Determine the [x, y] coordinate at the center of the cell enclosing the given text.  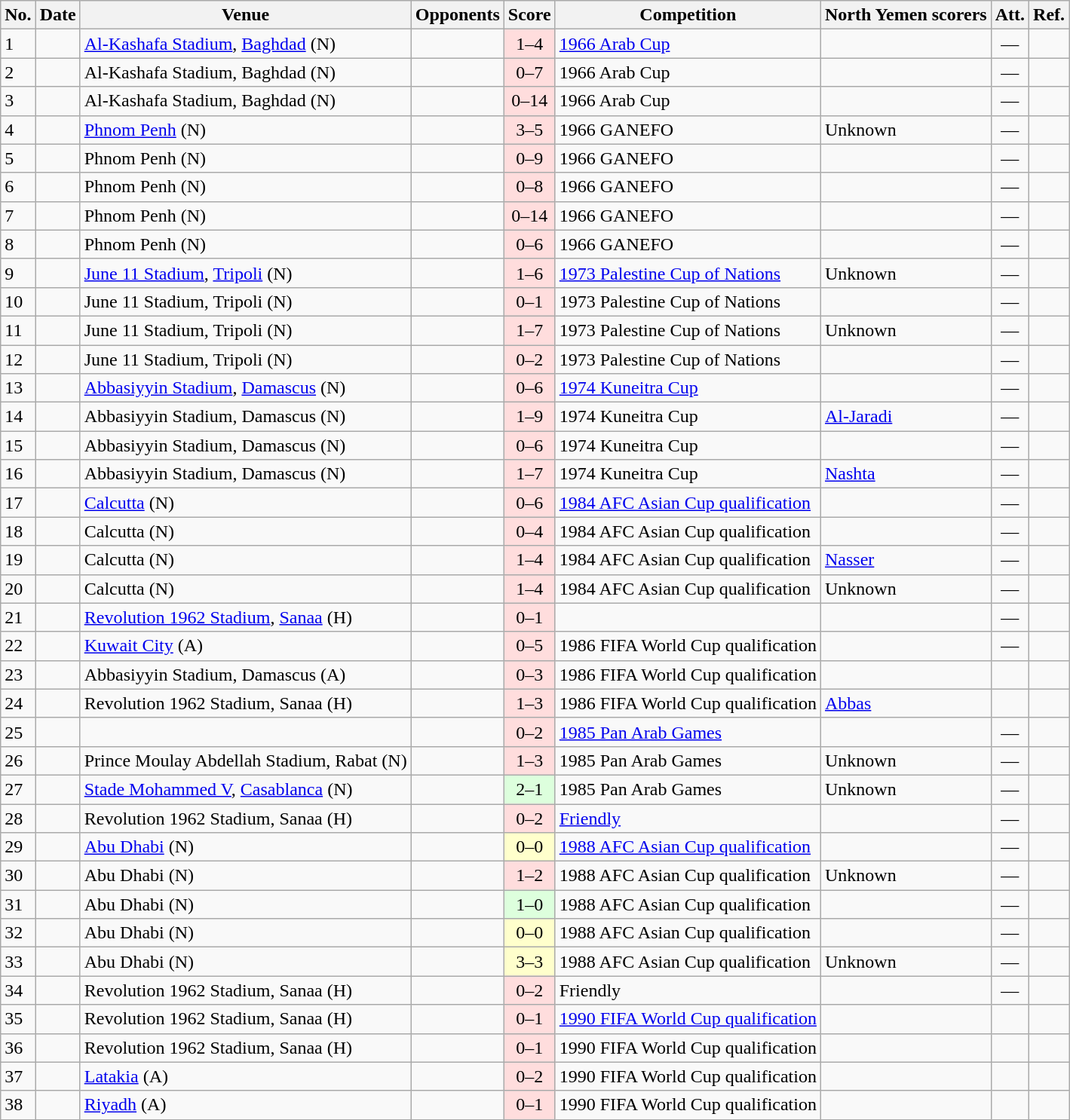
No. [18, 15]
0–3 [529, 675]
32 [18, 933]
Nasser [906, 560]
Stade Mohammed V, Casablanca (N) [246, 789]
23 [18, 675]
Abbasiyyin Stadium, Damascus (A) [246, 675]
Ref. [1050, 15]
10 [18, 301]
0–5 [529, 646]
21 [18, 617]
20 [18, 589]
4 [18, 130]
0–4 [529, 531]
33 [18, 962]
0–7 [529, 72]
Nashta [906, 474]
0–9 [529, 158]
16 [18, 474]
27 [18, 789]
22 [18, 646]
6 [18, 187]
34 [18, 990]
Latakia (A) [246, 1076]
2–1 [529, 789]
Kuwait City (A) [246, 646]
28 [18, 818]
1–2 [529, 876]
15 [18, 445]
Date [57, 15]
3–3 [529, 962]
11 [18, 330]
1 [18, 44]
3 [18, 101]
Opponents [457, 15]
1–0 [529, 904]
19 [18, 560]
37 [18, 1076]
2 [18, 72]
3–5 [529, 130]
9 [18, 273]
Al-Jaradi [906, 417]
38 [18, 1105]
5 [18, 158]
8 [18, 244]
1–6 [529, 273]
0–8 [529, 187]
35 [18, 1019]
18 [18, 531]
Venue [246, 15]
12 [18, 360]
Riyadh (A) [246, 1105]
29 [18, 847]
26 [18, 760]
25 [18, 732]
13 [18, 388]
North Yemen scorers [906, 15]
1–9 [529, 417]
Att. [1010, 15]
36 [18, 1048]
Competition [688, 15]
14 [18, 417]
Prince Moulay Abdellah Stadium, Rabat (N) [246, 760]
7 [18, 216]
17 [18, 503]
Score [529, 15]
24 [18, 703]
Abbas [906, 703]
31 [18, 904]
30 [18, 876]
